Provide the (x, y) coordinate of the cell's center where the given text is located.  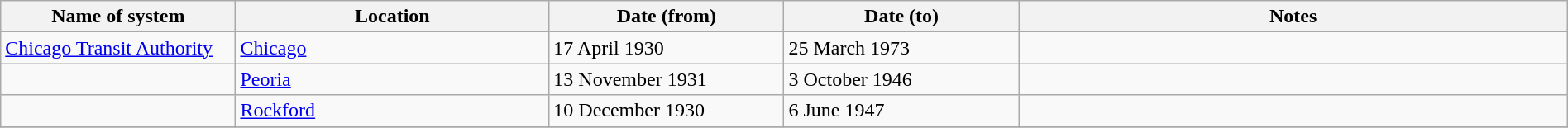
Date (to) (901, 17)
25 March 1973 (901, 48)
Name of system (118, 17)
Notes (1293, 17)
13 November 1931 (667, 79)
Chicago (392, 48)
6 June 1947 (901, 111)
Date (from) (667, 17)
3 October 1946 (901, 79)
17 April 1930 (667, 48)
Chicago Transit Authority (118, 48)
10 December 1930 (667, 111)
Rockford (392, 111)
Location (392, 17)
Peoria (392, 79)
